Find where the given text appears and provide that cell's center as (X, Y) coordinate. 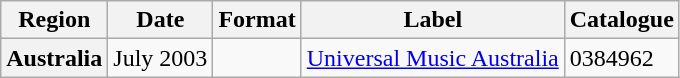
Format (257, 20)
Date (160, 20)
0384962 (622, 58)
Label (432, 20)
Catalogue (622, 20)
Region (54, 20)
Universal Music Australia (432, 58)
Australia (54, 58)
July 2003 (160, 58)
